From the cell containing the given text, extract its center point as [x, y] coordinate. 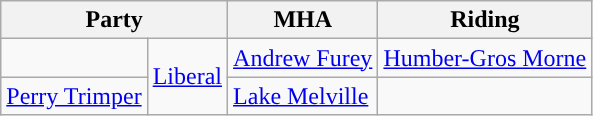
Perry Trimper [74, 96]
MHA [303, 20]
Andrew Furey [303, 58]
Lake Melville [303, 96]
Liberal [187, 77]
Humber-Gros Morne [485, 58]
Riding [485, 20]
Party [114, 20]
